From the cell containing the given text, extract its center point as (x, y) coordinate. 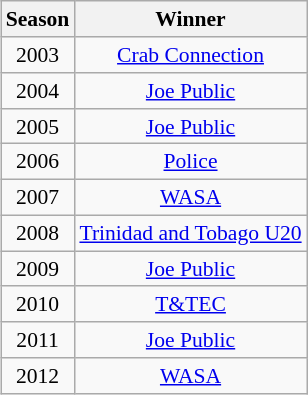
Winner (190, 19)
2008 (38, 233)
Trinidad and Tobago U20 (190, 233)
2006 (38, 162)
Crab Connection (190, 55)
2003 (38, 55)
2012 (38, 376)
2004 (38, 91)
T&TEC (190, 304)
2011 (38, 340)
2005 (38, 126)
2009 (38, 269)
Police (190, 162)
Season (38, 19)
2010 (38, 304)
2007 (38, 197)
